Scan for the cell matching the given text and deliver its [x, y] coordinate at center. 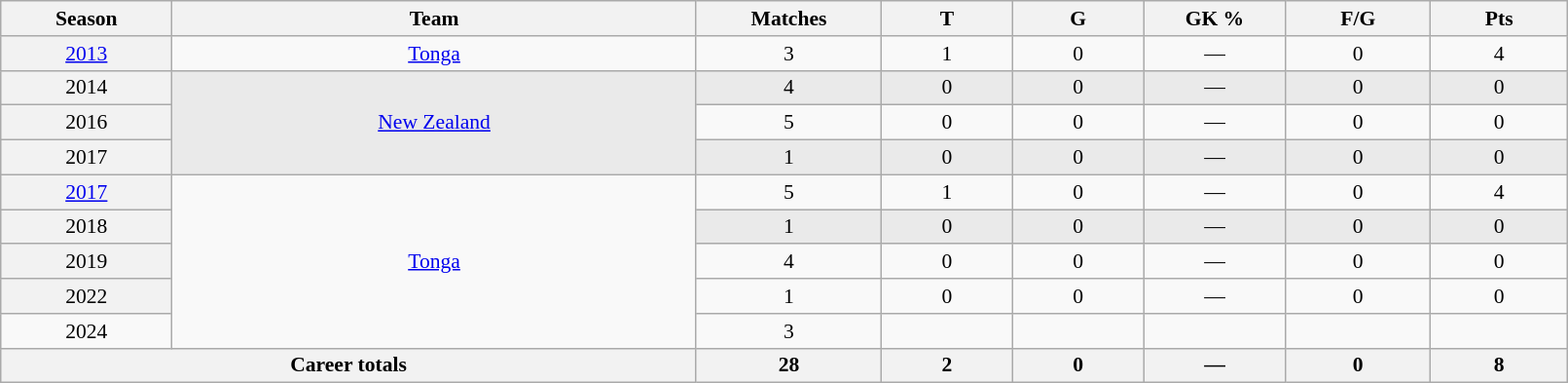
2016 [87, 123]
Career totals [348, 365]
T [948, 19]
Season [87, 19]
2018 [87, 227]
GK % [1215, 19]
Team [434, 19]
2024 [87, 331]
Pts [1499, 19]
28 [788, 365]
New Zealand [434, 123]
2019 [87, 262]
G [1078, 19]
8 [1499, 365]
2013 [87, 54]
Matches [788, 19]
2022 [87, 296]
2 [948, 365]
2014 [87, 88]
F/G [1358, 19]
